Search for the cell housing the specified text and yield its [x, y] center coordinate. 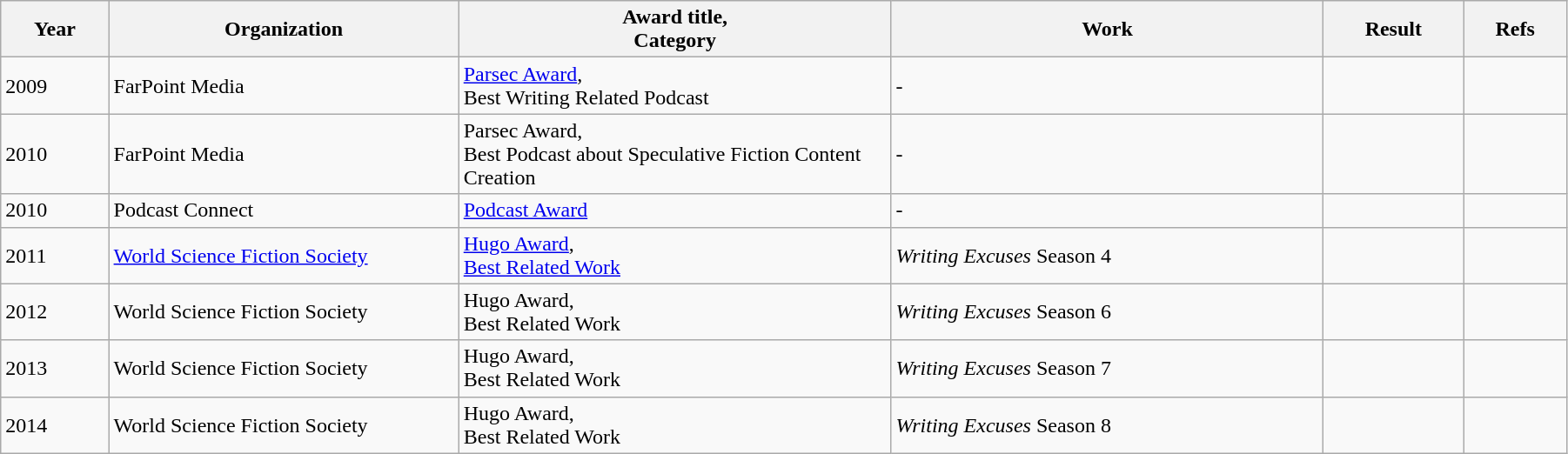
Organization [284, 30]
Refs [1516, 30]
2009 [55, 85]
Writing Excuses Season 8 [1107, 424]
2011 [55, 256]
Writing Excuses Season 6 [1107, 311]
Year [55, 30]
Podcast Award [675, 210]
Writing Excuses Season 4 [1107, 256]
Result [1394, 30]
Parsec Award,Best Writing Related Podcast [675, 85]
2014 [55, 424]
Work [1107, 30]
Writing Excuses Season 7 [1107, 369]
Parsec Award,Best Podcast about Speculative Fiction Content Creation [675, 154]
Podcast Connect [284, 210]
2012 [55, 311]
2013 [55, 369]
Award title,Category [675, 30]
